Extract the (X, Y) coordinate from the center of the cell holding the provided text.  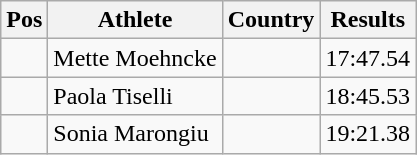
Paola Tiselli (135, 96)
Country (271, 20)
19:21.38 (368, 134)
17:47.54 (368, 58)
Athlete (135, 20)
Pos (24, 20)
Results (368, 20)
Mette Moehncke (135, 58)
18:45.53 (368, 96)
Sonia Marongiu (135, 134)
